From the cell containing the given text, extract its center point as (x, y) coordinate. 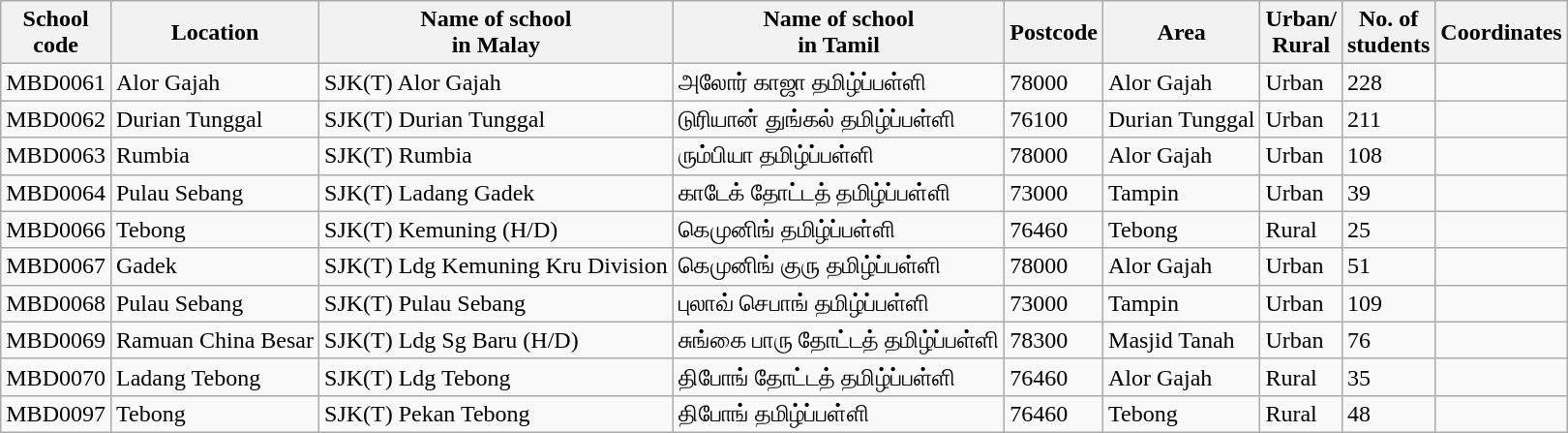
MBD0064 (56, 193)
Area (1182, 33)
கெமுனிங் குரு தமிழ்ப்பள்ளி (838, 266)
228 (1388, 82)
51 (1388, 266)
MBD0063 (56, 156)
78300 (1054, 340)
108 (1388, 156)
MBD0067 (56, 266)
109 (1388, 303)
Ladang Tebong (215, 377)
MBD0066 (56, 230)
MBD0070 (56, 377)
SJK(T) Pulau Sebang (497, 303)
76100 (1054, 119)
MBD0069 (56, 340)
SJK(T) Ldg Tebong (497, 377)
Ramuan China Besar (215, 340)
Gadek (215, 266)
39 (1388, 193)
48 (1388, 414)
அலோர் காஜா தமிழ்ப்பள்ளி (838, 82)
புலாவ் செபாங் தமிழ்ப்பள்ளி (838, 303)
SJK(T) Pekan Tebong (497, 414)
Schoolcode (56, 33)
35 (1388, 377)
கெமுனிங் தமிழ்ப்பள்ளி (838, 230)
SJK(T) Ldg Kemuning Kru Division (497, 266)
டுரியான் துங்கல் தமிழ்ப்பள்ளி (838, 119)
Name of schoolin Malay (497, 33)
SJK(T) Rumbia (497, 156)
Masjid Tanah (1182, 340)
SJK(T) Kemuning (H/D) (497, 230)
SJK(T) Ldg Sg Baru (H/D) (497, 340)
Location (215, 33)
ரும்பியா தமிழ்ப்பள்ளி (838, 156)
76 (1388, 340)
Urban/Rural (1301, 33)
Rumbia (215, 156)
MBD0062 (56, 119)
SJK(T) Durian Tunggal (497, 119)
No. ofstudents (1388, 33)
MBD0061 (56, 82)
SJK(T) Ladang Gadek (497, 193)
Coordinates (1501, 33)
திபோங் தமிழ்ப்பள்ளி (838, 414)
SJK(T) Alor Gajah (497, 82)
காடேக் தோட்டத் தமிழ்ப்பள்ளி (838, 193)
211 (1388, 119)
MBD0068 (56, 303)
MBD0097 (56, 414)
சுங்கை பாரு தோட்டத் தமிழ்ப்பள்ளி (838, 340)
திபோங் தோட்டத் தமிழ்ப்பள்ளி (838, 377)
Postcode (1054, 33)
Name of schoolin Tamil (838, 33)
25 (1388, 230)
